Identify which cell holds the provided text, then report its [x, y] central coordinate. 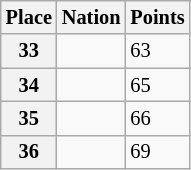
66 [157, 118]
Points [157, 17]
35 [29, 118]
Place [29, 17]
34 [29, 85]
69 [157, 152]
Nation [92, 17]
65 [157, 85]
33 [29, 51]
36 [29, 152]
63 [157, 51]
